Return the (X, Y) coordinate for the center point of the cell that contains the specified text.  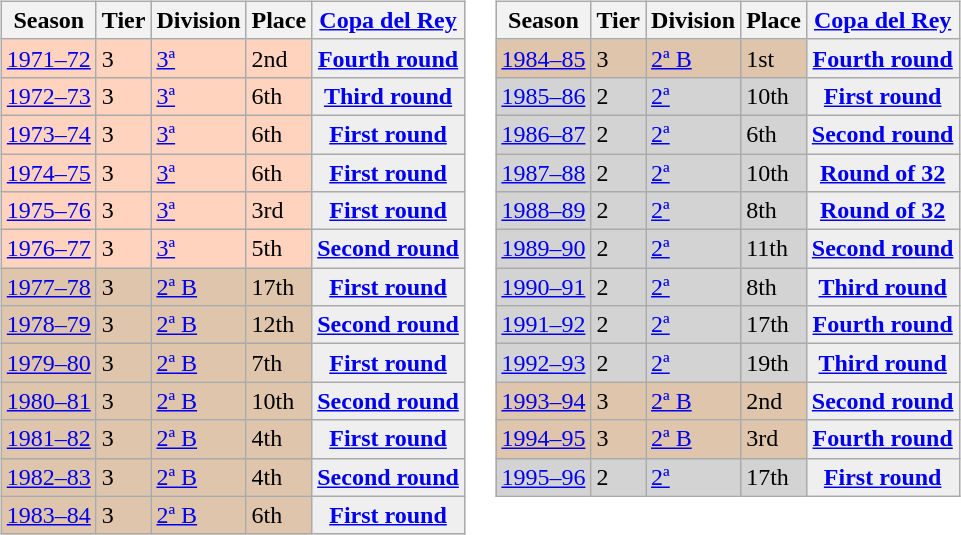
1992–93 (544, 363)
1982–83 (48, 477)
1980–81 (48, 401)
1973–74 (48, 134)
1993–94 (544, 401)
1994–95 (544, 439)
1972–73 (48, 96)
7th (279, 363)
1983–84 (48, 515)
1985–86 (544, 96)
1977–78 (48, 287)
1978–79 (48, 325)
1991–92 (544, 325)
1974–75 (48, 173)
1975–76 (48, 211)
1988–89 (544, 211)
12th (279, 325)
1986–87 (544, 134)
1st (774, 58)
5th (279, 249)
11th (774, 249)
1976–77 (48, 249)
1981–82 (48, 439)
1995–96 (544, 477)
1987–88 (544, 173)
19th (774, 363)
1979–80 (48, 363)
1971–72 (48, 58)
1989–90 (544, 249)
1990–91 (544, 287)
1984–85 (544, 58)
